Pinpoint the cell where the given text exists, returning its (X, Y) midpoint coordinate. 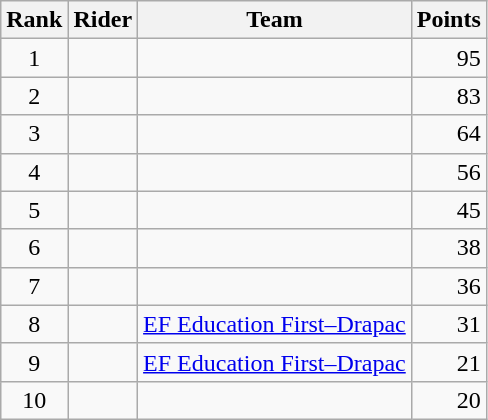
45 (448, 210)
36 (448, 286)
5 (34, 210)
38 (448, 248)
Rider (103, 20)
7 (34, 286)
Rank (34, 20)
8 (34, 324)
Team (275, 20)
31 (448, 324)
3 (34, 134)
4 (34, 172)
2 (34, 96)
6 (34, 248)
21 (448, 362)
9 (34, 362)
64 (448, 134)
83 (448, 96)
95 (448, 58)
Points (448, 20)
1 (34, 58)
20 (448, 400)
56 (448, 172)
10 (34, 400)
